Extract the (x, y) coordinate from the center of the cell holding the provided text.  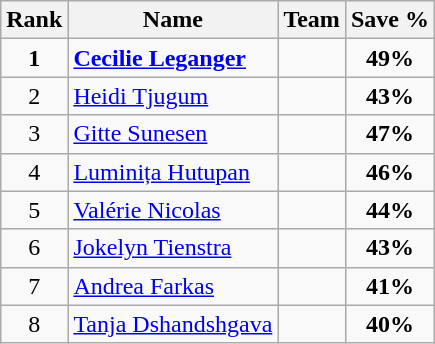
47% (390, 134)
4 (34, 172)
Cecilie Leganger (173, 58)
Andrea Farkas (173, 286)
Luminița Hutupan (173, 172)
1 (34, 58)
Save % (390, 20)
44% (390, 210)
Gitte Sunesen (173, 134)
6 (34, 248)
41% (390, 286)
Heidi Tjugum (173, 96)
49% (390, 58)
5 (34, 210)
46% (390, 172)
Rank (34, 20)
2 (34, 96)
3 (34, 134)
Team (312, 20)
Name (173, 20)
Jokelyn Tienstra (173, 248)
40% (390, 324)
7 (34, 286)
Valérie Nicolas (173, 210)
Tanja Dshandshgava (173, 324)
8 (34, 324)
